Provide the (X, Y) coordinate of the cell's center where the given text is located.  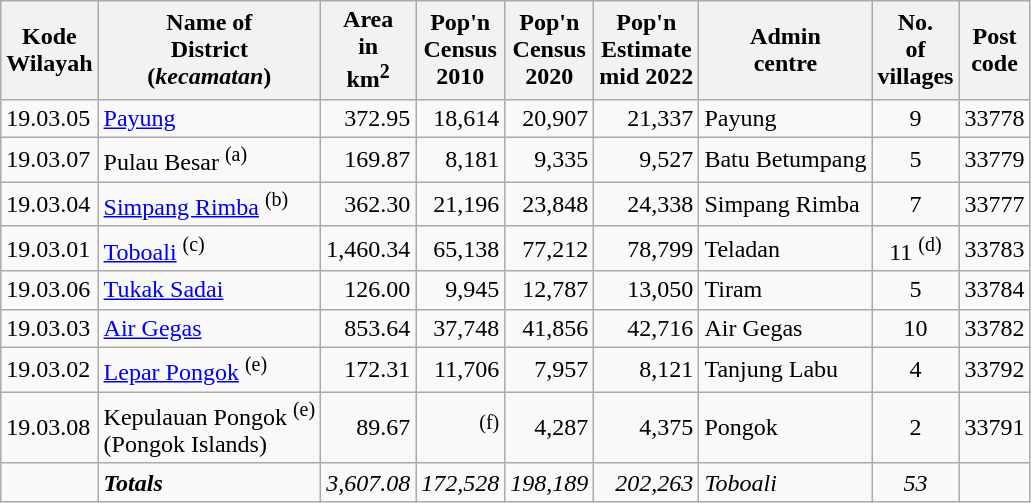
33779 (994, 160)
853.64 (368, 328)
53 (916, 482)
9,945 (460, 290)
Teladan (786, 248)
20,907 (550, 118)
Tiram (786, 290)
Toboali (c) (210, 248)
19.03.07 (50, 160)
33782 (994, 328)
19.03.04 (50, 204)
169.87 (368, 160)
19.03.08 (50, 428)
Kepulauan Pongok (e) (Pongok Islands) (210, 428)
33784 (994, 290)
11 (d) (916, 248)
Tukak Sadai (210, 290)
41,856 (550, 328)
24,338 (646, 204)
42,716 (646, 328)
4 (916, 370)
37,748 (460, 328)
Pulau Besar (a) (210, 160)
89.67 (368, 428)
(f) (460, 428)
Kode Wilayah (50, 50)
33783 (994, 248)
21,196 (460, 204)
198,189 (550, 482)
19.03.06 (50, 290)
78,799 (646, 248)
9 (916, 118)
7,957 (550, 370)
33791 (994, 428)
12,787 (550, 290)
172,528 (460, 482)
Simpang Rimba (786, 204)
1,460.34 (368, 248)
8,121 (646, 370)
33777 (994, 204)
7 (916, 204)
372.95 (368, 118)
Simpang Rimba (b) (210, 204)
202,263 (646, 482)
Tanjung Labu (786, 370)
362.30 (368, 204)
13,050 (646, 290)
Areainkm2 (368, 50)
Pop'nCensus2020 (550, 50)
Name ofDistrict(kecamatan) (210, 50)
65,138 (460, 248)
8,181 (460, 160)
Batu Betumpang (786, 160)
3,607.08 (368, 482)
126.00 (368, 290)
4,287 (550, 428)
10 (916, 328)
172.31 (368, 370)
2 (916, 428)
33792 (994, 370)
19.03.05 (50, 118)
Lepar Pongok (e) (210, 370)
21,337 (646, 118)
Admincentre (786, 50)
Totals (210, 482)
Pop'nEstimatemid 2022 (646, 50)
9,335 (550, 160)
Postcode (994, 50)
18,614 (460, 118)
33778 (994, 118)
9,527 (646, 160)
77,212 (550, 248)
Pongok (786, 428)
19.03.03 (50, 328)
19.03.02 (50, 370)
19.03.01 (50, 248)
11,706 (460, 370)
23,848 (550, 204)
Pop'nCensus2010 (460, 50)
Toboali (786, 482)
4,375 (646, 428)
No.ofvillages (916, 50)
